Find where the given text appears and provide that cell's center as (X, Y) coordinate. 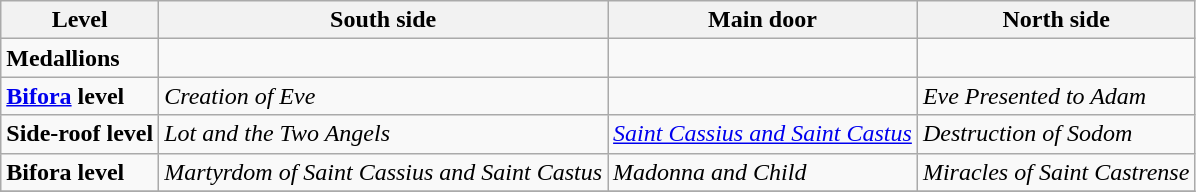
Martyrdom of Saint Cassius and Saint Castus (384, 172)
Main door (763, 20)
Saint Cassius and Saint Castus (763, 134)
Lot and the Two Angels (384, 134)
Side-roof level (80, 134)
Creation of Eve (384, 96)
Madonna and Child (763, 172)
North side (1056, 20)
South side (384, 20)
Eve Presented to Adam (1056, 96)
Miracles of Saint Castrense (1056, 172)
Medallions (80, 58)
Level (80, 20)
Destruction of Sodom (1056, 134)
